Find where the given text appears and provide that cell's center as [X, Y] coordinate. 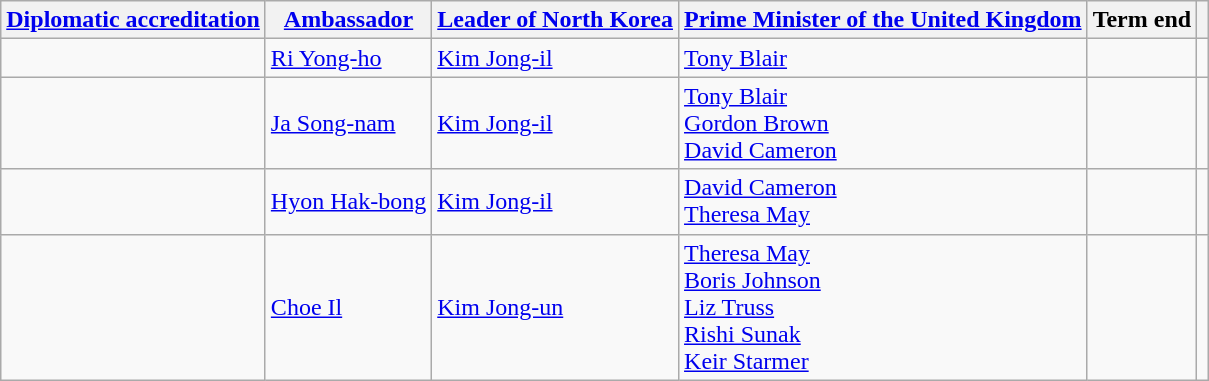
Prime Minister of the United Kingdom [884, 20]
Ja Song-nam [348, 123]
Term end [1142, 20]
Theresa MayBoris JohnsonLiz TrussRishi SunakKeir Starmer [884, 307]
David CameronTheresa May [884, 202]
Tony BlairGordon BrownDavid Cameron [884, 123]
Tony Blair [884, 58]
Ambassador [348, 20]
Choe Il [348, 307]
Ri Yong-ho [348, 58]
Diplomatic accreditation [134, 20]
Leader of North Korea [556, 20]
Hyon Hak-bong [348, 202]
Kim Jong-un [556, 307]
